Provide the [X, Y] coordinate of the cell's center where the given text is located.  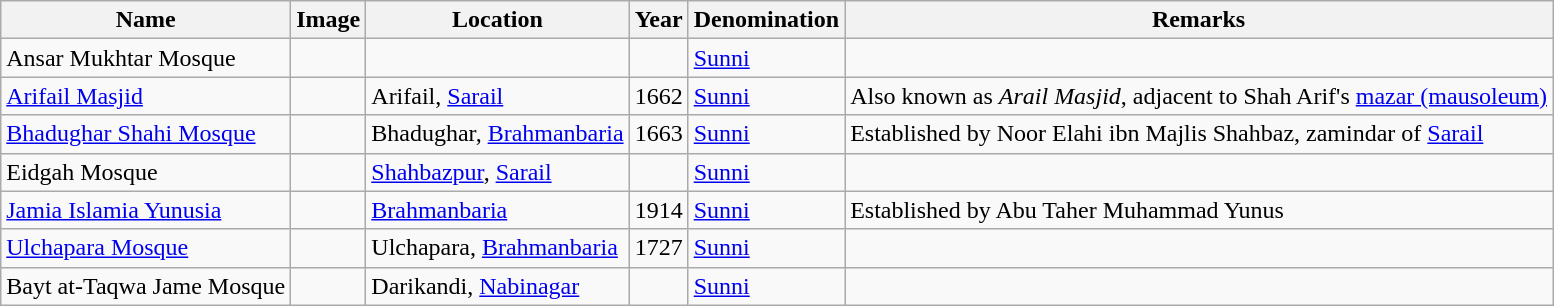
Remarks [1199, 20]
Established by Abu Taher Muhammad Yunus [1199, 210]
Ulchapara Mosque [146, 248]
Eidgah Mosque [146, 172]
Location [498, 20]
Denomination [766, 20]
Also known as Arail Masjid, adjacent to Shah Arif's mazar (mausoleum) [1199, 96]
Brahmanbaria [498, 210]
1914 [658, 210]
Darikandi, Nabinagar [498, 286]
Established by Noor Elahi ibn Majlis Shahbaz, zamindar of Sarail [1199, 134]
Bayt at-Taqwa Jame Mosque [146, 286]
Year [658, 20]
Shahbazpur, Sarail [498, 172]
1662 [658, 96]
Image [328, 20]
Arifail Masjid [146, 96]
Ulchapara, Brahmanbaria [498, 248]
Jamia Islamia Yunusia [146, 210]
Ansar Mukhtar Mosque [146, 58]
Bhadughar, Brahmanbaria [498, 134]
Bhadughar Shahi Mosque [146, 134]
1663 [658, 134]
1727 [658, 248]
Arifail, Sarail [498, 96]
Name [146, 20]
